Locate the cell with the specified text and output its [X, Y] center coordinate. 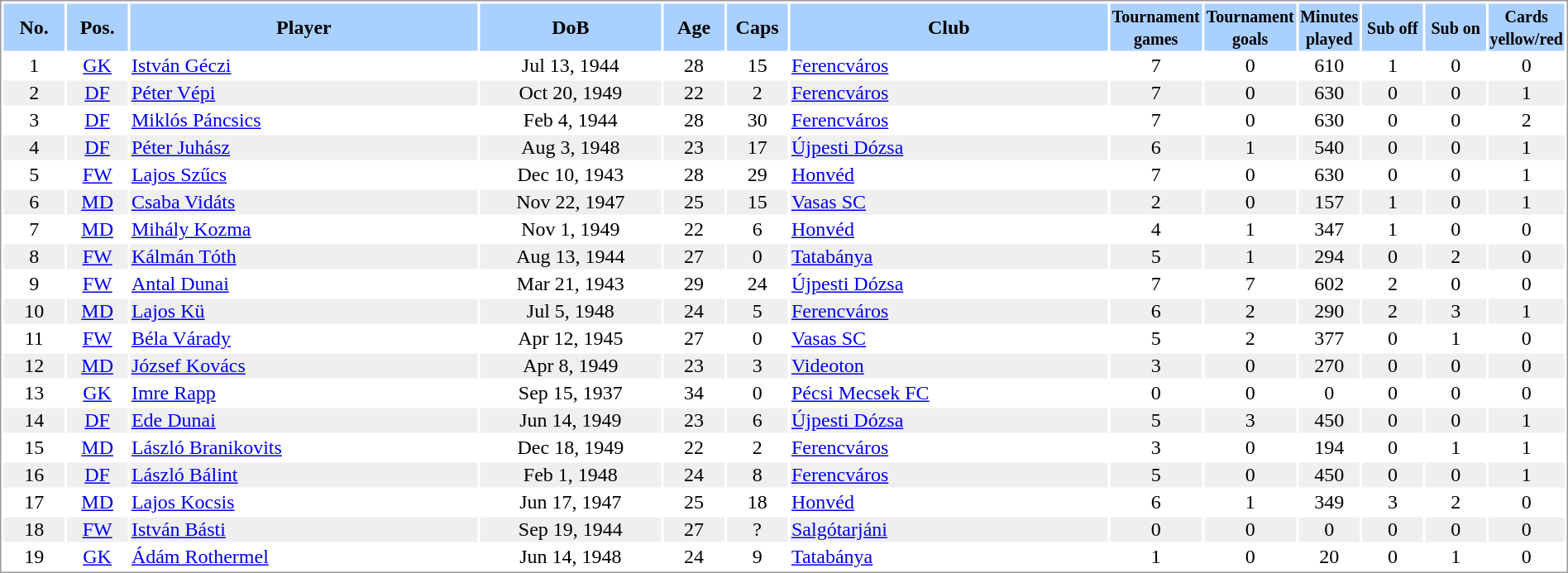
Jul 13, 1944 [571, 65]
34 [693, 393]
157 [1329, 203]
László Branikovits [304, 447]
Dec 10, 1943 [571, 174]
Lajos Szűcs [304, 174]
13 [33, 393]
Péter Vépi [304, 93]
294 [1329, 257]
Aug 13, 1944 [571, 257]
Aug 3, 1948 [571, 148]
14 [33, 421]
Feb 1, 1948 [571, 475]
Béla Várady [304, 338]
Minutesplayed [1329, 26]
Nov 22, 1947 [571, 203]
270 [1329, 366]
No. [33, 26]
Lajos Kü [304, 312]
20 [1329, 556]
Péter Juhász [304, 148]
Apr 12, 1945 [571, 338]
Sub on [1456, 26]
István Básti [304, 530]
Caps [758, 26]
Oct 20, 1949 [571, 93]
16 [33, 475]
Feb 4, 1944 [571, 120]
Pécsi Mecsek FC [949, 393]
Imre Rapp [304, 393]
Sep 15, 1937 [571, 393]
Kálmán Tóth [304, 257]
Salgótarjáni [949, 530]
Csaba Vidáts [304, 203]
Lajos Kocsis [304, 502]
Jun 14, 1949 [571, 421]
István Géczi [304, 65]
10 [33, 312]
194 [1329, 447]
DoB [571, 26]
Apr 8, 1949 [571, 366]
610 [1329, 65]
? [758, 530]
11 [33, 338]
Mihály Kozma [304, 229]
30 [758, 120]
Miklós Páncsics [304, 120]
347 [1329, 229]
László Bálint [304, 475]
Club [949, 26]
12 [33, 366]
602 [1329, 284]
540 [1329, 148]
Ede Dunai [304, 421]
Dec 18, 1949 [571, 447]
Pos. [98, 26]
349 [1329, 502]
Tournamentgoals [1250, 26]
Ádám Rothermel [304, 556]
377 [1329, 338]
Jun 14, 1948 [571, 556]
Videoton [949, 366]
Mar 21, 1943 [571, 284]
József Kovács [304, 366]
Player [304, 26]
Cardsyellow/red [1527, 26]
Nov 1, 1949 [571, 229]
Age [693, 26]
19 [33, 556]
290 [1329, 312]
Jun 17, 1947 [571, 502]
Jul 5, 1948 [571, 312]
Antal Dunai [304, 284]
Sub off [1393, 26]
Sep 19, 1944 [571, 530]
Tournamentgames [1156, 26]
